Capture the cell that displays the provided text and extract its (x, y) central coordinate. 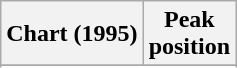
Chart (1995) (72, 34)
Peakposition (189, 34)
